Search for the cell housing the specified text and yield its (X, Y) center coordinate. 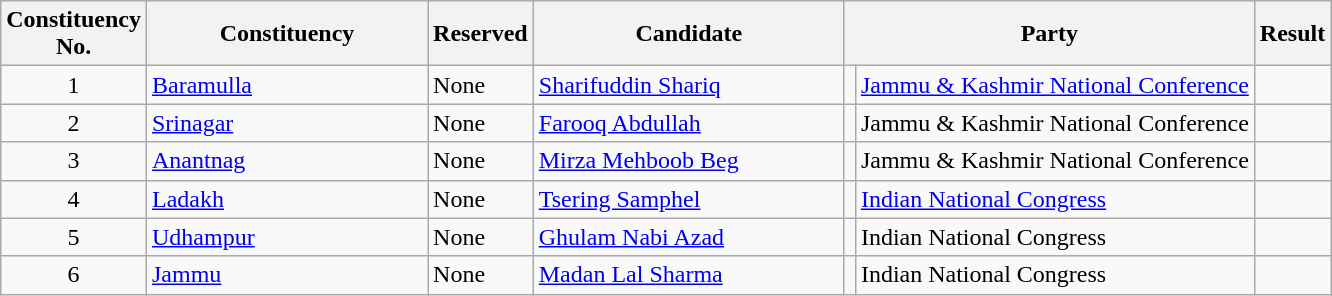
Tsering Samphel (688, 199)
Farooq Abdullah (688, 123)
Udhampur (286, 237)
2 (74, 123)
Result (1292, 34)
5 (74, 237)
6 (74, 275)
Party (1049, 34)
Sharifuddin Shariq (688, 85)
3 (74, 161)
Anantnag (286, 161)
1 (74, 85)
4 (74, 199)
Madan Lal Sharma (688, 275)
Constituency No. (74, 34)
Jammu (286, 275)
Constituency (286, 34)
Baramulla (286, 85)
Reserved (481, 34)
Ghulam Nabi Azad (688, 237)
Mirza Mehboob Beg (688, 161)
Srinagar (286, 123)
Ladakh (286, 199)
Candidate (688, 34)
